Identify which cell holds the provided text, then report its [x, y] central coordinate. 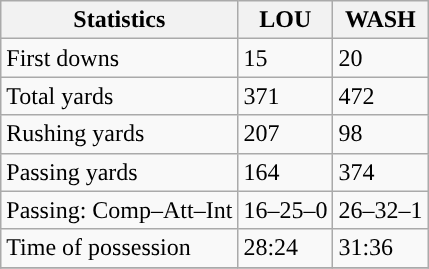
Rushing yards [120, 134]
20 [380, 58]
98 [380, 134]
374 [380, 172]
28:24 [286, 248]
Passing yards [120, 172]
371 [286, 96]
26–32–1 [380, 210]
Passing: Comp–Att–Int [120, 210]
Statistics [120, 20]
Time of possession [120, 248]
16–25–0 [286, 210]
Total yards [120, 96]
15 [286, 58]
207 [286, 134]
472 [380, 96]
31:36 [380, 248]
164 [286, 172]
First downs [120, 58]
WASH [380, 20]
LOU [286, 20]
